Find where the given text appears and provide that cell's center as [X, Y] coordinate. 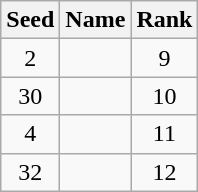
Name [96, 20]
11 [164, 134]
Seed [30, 20]
32 [30, 172]
30 [30, 96]
4 [30, 134]
12 [164, 172]
Rank [164, 20]
2 [30, 58]
10 [164, 96]
9 [164, 58]
